From the cell containing the given text, extract its center point as (x, y) coordinate. 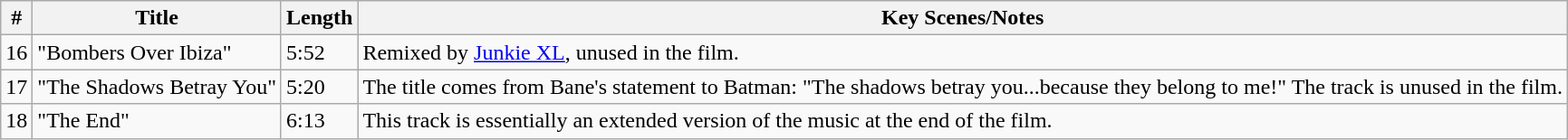
"The Shadows Betray You" (158, 87)
This track is essentially an extended version of the music at the end of the film. (963, 121)
16 (16, 52)
18 (16, 121)
5:20 (319, 87)
17 (16, 87)
"Bombers Over Ibiza" (158, 52)
6:13 (319, 121)
# (16, 18)
5:52 (319, 52)
Key Scenes/Notes (963, 18)
Title (158, 18)
Remixed by Junkie XL, unused in the film. (963, 52)
Length (319, 18)
"The End" (158, 121)
The title comes from Bane's statement to Batman: "The shadows betray you...because they belong to me!" The track is unused in the film. (963, 87)
